Determine the (X, Y) coordinate at the center of the cell enclosing the given text.  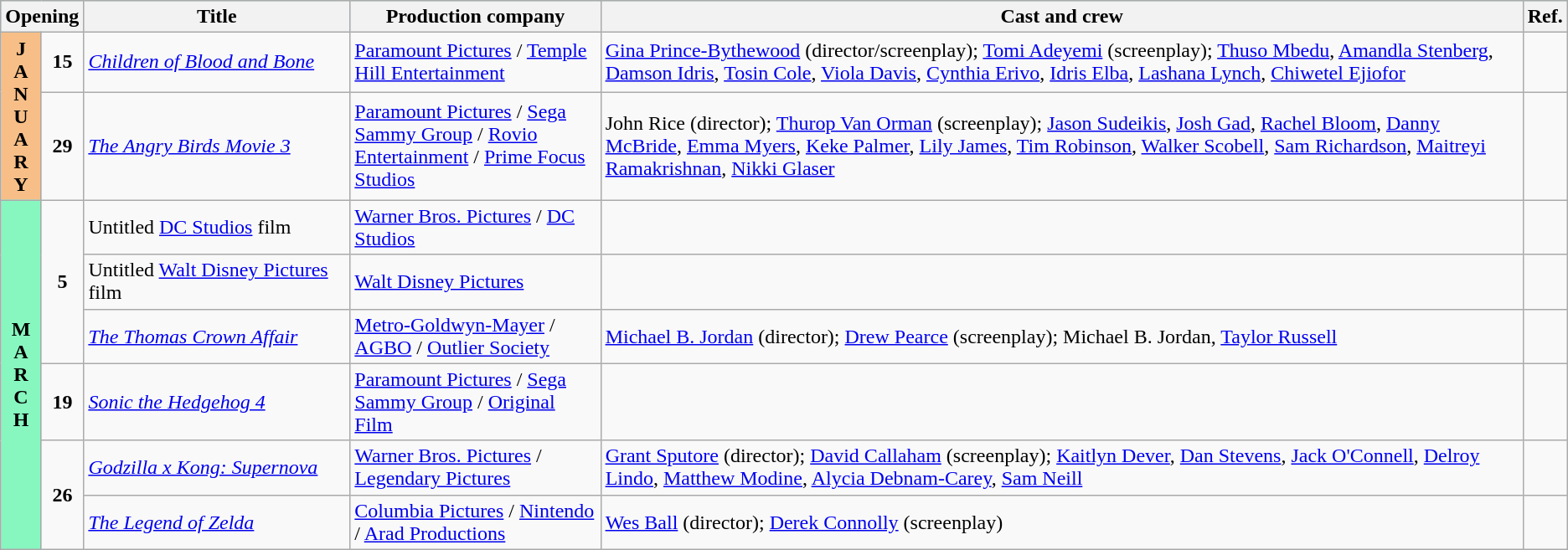
Ref. (1545, 17)
26 (62, 495)
The Legend of Zelda (217, 522)
Walt Disney Pictures (476, 281)
Warner Bros. Pictures / Legendary Pictures (476, 467)
Michael B. Jordan (director); Drew Pearce (screenplay); Michael B. Jordan, Taylor Russell (1062, 337)
Opening (42, 17)
Columbia Pictures / Nintendo / Arad Productions (476, 522)
Untitled DC Studios film (217, 228)
Paramount Pictures / Sega Sammy Group / Original Film (476, 402)
Godzilla x Kong: Supernova (217, 467)
5 (62, 281)
19 (62, 402)
Wes Ball (director); Derek Connolly (screenplay) (1062, 522)
Untitled Walt Disney Pictures film (217, 281)
The Thomas Crown Affair (217, 337)
Paramount Pictures / Temple Hill Entertainment (476, 62)
JANUARY (22, 116)
Warner Bros. Pictures / DC Studios (476, 228)
MARCH (22, 375)
Metro-Goldwyn-Mayer / AGBO / Outlier Society (476, 337)
The Angry Birds Movie 3 (217, 146)
Children of Blood and Bone (217, 62)
Cast and crew (1062, 17)
Paramount Pictures / Sega Sammy Group / Rovio Entertainment / Prime Focus Studios (476, 146)
Title (217, 17)
15 (62, 62)
Sonic the Hedgehog 4 (217, 402)
Production company (476, 17)
29 (62, 146)
